Return (X, Y) of the center of cell containing provided text 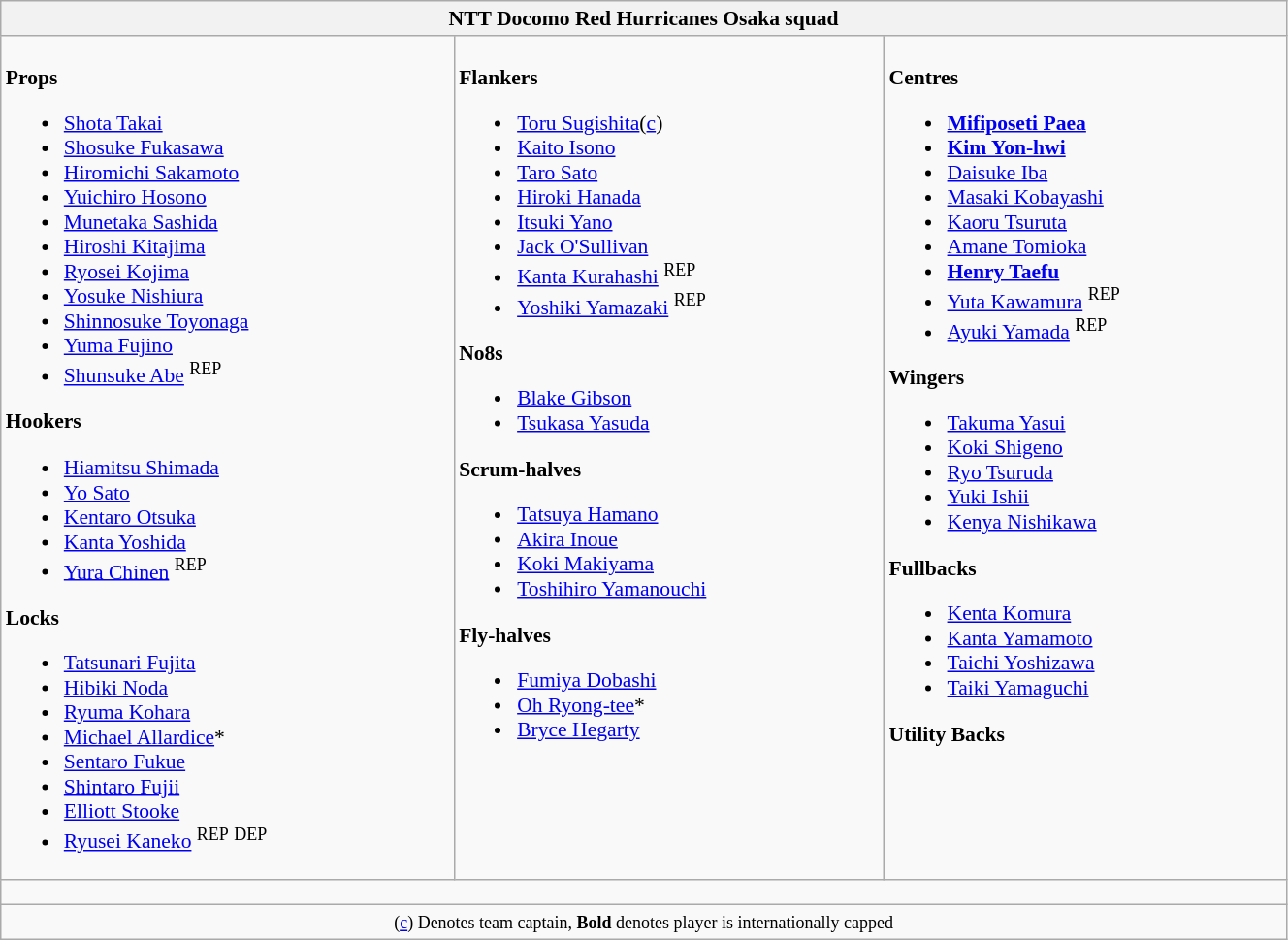
NTT Docomo Red Hurricanes Osaka squad (644, 18)
(c) Denotes team captain, Bold denotes player is internationally capped (644, 923)
